Search for the cell housing the specified text and yield its [x, y] center coordinate. 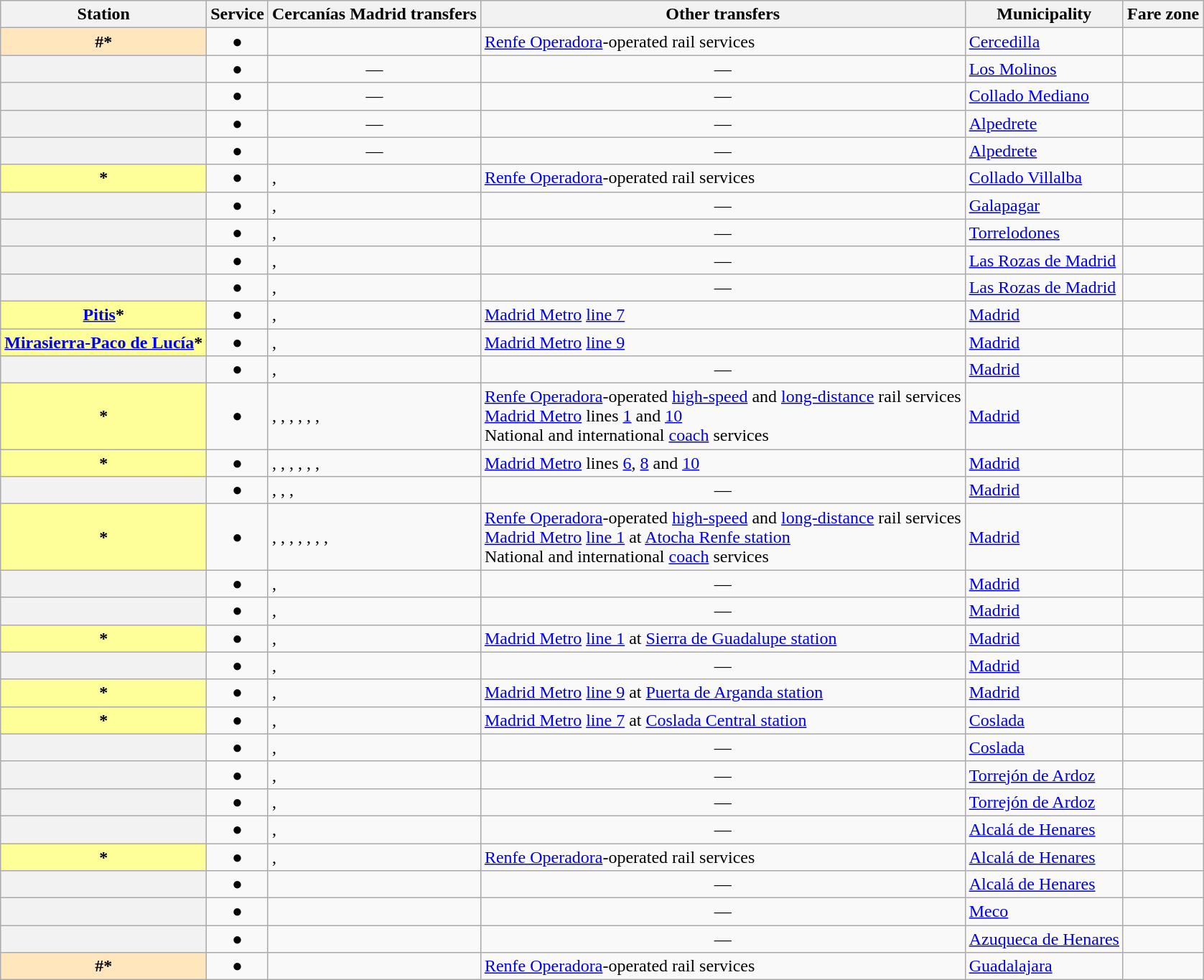
Guadalajara [1044, 966]
Fare zone [1163, 14]
Renfe Operadora-operated high-speed and long-distance rail servicesMadrid Metro lines 1 and 10 National and international coach services [722, 416]
Other transfers [722, 14]
, , , [374, 490]
Los Molinos [1044, 69]
Station [103, 14]
Collado Mediano [1044, 96]
Cercedilla [1044, 42]
Madrid Metro lines 6, 8 and 10 [722, 463]
Municipality [1044, 14]
Mirasierra-Paco de Lucía* [103, 342]
Azuqueca de Henares [1044, 939]
Cercanías Madrid transfers [374, 14]
Torrelodones [1044, 233]
Madrid Metro line 9 [722, 342]
Madrid Metro line 1 at Sierra de Guadalupe station [722, 638]
Service [238, 14]
Meco [1044, 912]
Galapagar [1044, 205]
Pitis* [103, 314]
Madrid Metro line 7 at Coslada Central station [722, 720]
Madrid Metro line 7 [722, 314]
, , , , , , , [374, 537]
Collado Villalba [1044, 178]
Madrid Metro line 9 at Puerta de Arganda station [722, 693]
